Find where the given text appears and provide that cell's center as [X, Y] coordinate. 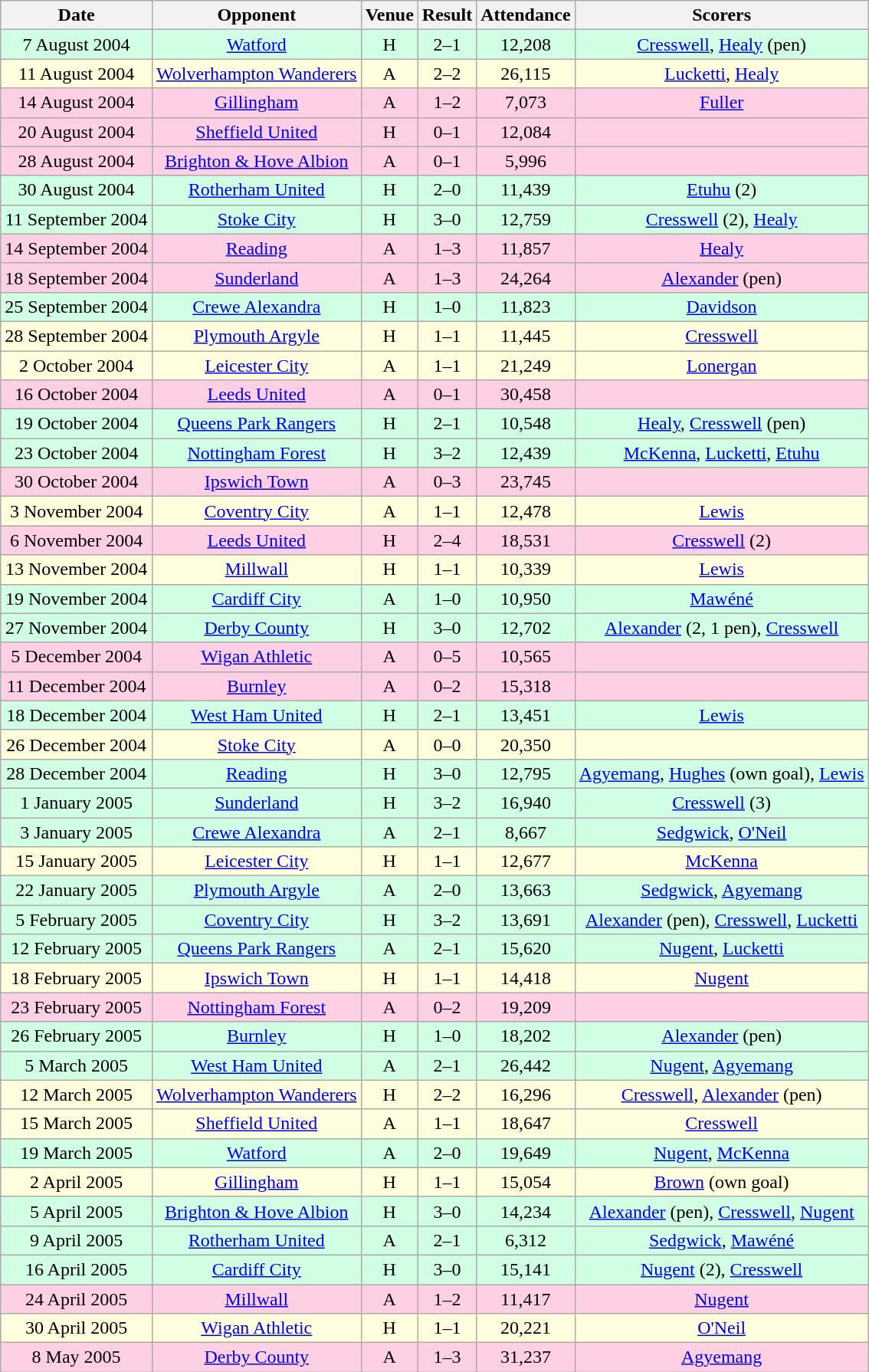
19 October 2004 [77, 424]
18,647 [526, 1124]
5 April 2005 [77, 1211]
26 February 2005 [77, 1036]
25 September 2004 [77, 307]
3 November 2004 [77, 511]
12,759 [526, 219]
21,249 [526, 366]
18 September 2004 [77, 277]
Lonergan [722, 366]
16,940 [526, 803]
8,667 [526, 832]
O'Neil [722, 1328]
Healy, Cresswell (pen) [722, 424]
23 October 2004 [77, 453]
Alexander (pen), Cresswell, Lucketti [722, 920]
14 August 2004 [77, 103]
12 February 2005 [77, 949]
12,084 [526, 132]
20,350 [526, 744]
0–5 [447, 657]
Nugent, McKenna [722, 1153]
5 February 2005 [77, 920]
28 August 2004 [77, 161]
12,795 [526, 773]
Cresswell, Healy (pen) [722, 44]
11 December 2004 [77, 686]
30 August 2004 [77, 190]
30,458 [526, 395]
Cresswell, Alexander (pen) [722, 1095]
23 February 2005 [77, 1007]
Mawéné [722, 599]
30 October 2004 [77, 482]
Nugent (2), Cresswell [722, 1269]
31,237 [526, 1357]
19,649 [526, 1153]
Agyemang [722, 1357]
6 November 2004 [77, 540]
3 January 2005 [77, 832]
10,950 [526, 599]
11 September 2004 [77, 219]
20,221 [526, 1328]
18,531 [526, 540]
Cresswell (3) [722, 803]
18 February 2005 [77, 978]
18,202 [526, 1036]
10,548 [526, 424]
16 October 2004 [77, 395]
7 August 2004 [77, 44]
15,318 [526, 686]
15,141 [526, 1269]
Brown (own goal) [722, 1182]
14,418 [526, 978]
Nugent, Agyemang [722, 1065]
26,115 [526, 74]
12 March 2005 [77, 1095]
13,663 [526, 891]
23,745 [526, 482]
19,209 [526, 1007]
24 April 2005 [77, 1299]
6,312 [526, 1240]
Attendance [526, 15]
5 December 2004 [77, 657]
12,439 [526, 453]
5 March 2005 [77, 1065]
13 November 2004 [77, 569]
Alexander (2, 1 pen), Cresswell [722, 628]
0–3 [447, 482]
Nugent, Lucketti [722, 949]
12,478 [526, 511]
Opponent [256, 15]
16 April 2005 [77, 1269]
Result [447, 15]
Etuhu (2) [722, 190]
5,996 [526, 161]
Scorers [722, 15]
Sedgwick, Mawéné [722, 1240]
20 August 2004 [77, 132]
1 January 2005 [77, 803]
11,823 [526, 307]
Cresswell (2) [722, 540]
12,677 [526, 862]
Davidson [722, 307]
16,296 [526, 1095]
11,857 [526, 248]
15 March 2005 [77, 1124]
Lucketti, Healy [722, 74]
2 October 2004 [77, 366]
26,442 [526, 1065]
Sedgwick, O'Neil [722, 832]
22 January 2005 [77, 891]
McKenna, Lucketti, Etuhu [722, 453]
Healy [722, 248]
14 September 2004 [77, 248]
8 May 2005 [77, 1357]
14,234 [526, 1211]
Fuller [722, 103]
15,620 [526, 949]
12,702 [526, 628]
Cresswell (2), Healy [722, 219]
11,439 [526, 190]
26 December 2004 [77, 744]
19 November 2004 [77, 599]
9 April 2005 [77, 1240]
30 April 2005 [77, 1328]
Alexander (pen), Cresswell, Nugent [722, 1211]
7,073 [526, 103]
Sedgwick, Agyemang [722, 891]
13,691 [526, 920]
15 January 2005 [77, 862]
19 March 2005 [77, 1153]
28 December 2004 [77, 773]
Date [77, 15]
15,054 [526, 1182]
13,451 [526, 715]
11,417 [526, 1299]
27 November 2004 [77, 628]
McKenna [722, 862]
12,208 [526, 44]
Venue [389, 15]
Agyemang, Hughes (own goal), Lewis [722, 773]
11,445 [526, 336]
0–0 [447, 744]
2–4 [447, 540]
2 April 2005 [77, 1182]
24,264 [526, 277]
11 August 2004 [77, 74]
28 September 2004 [77, 336]
10,339 [526, 569]
10,565 [526, 657]
18 December 2004 [77, 715]
